Output the (X, Y) coordinate of the center of the cell containing the given text.  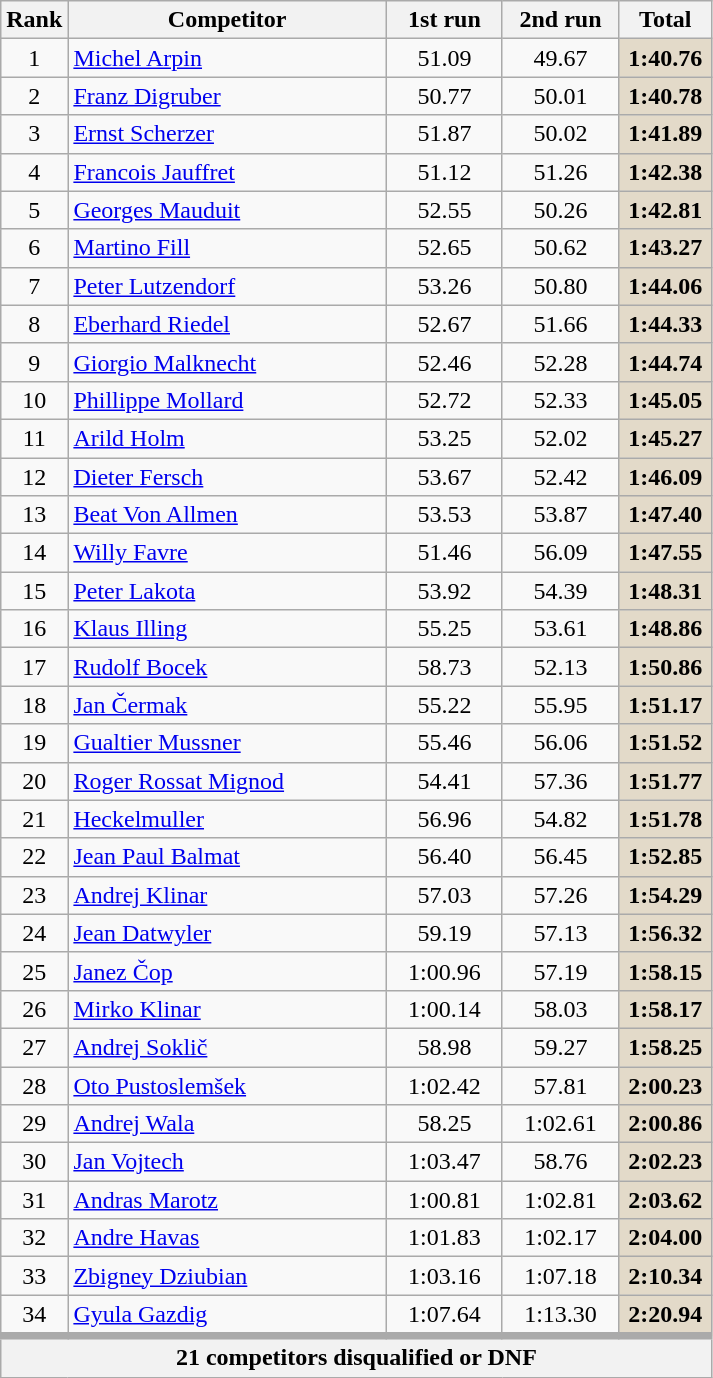
1:58.17 (666, 1009)
18 (34, 705)
Total (666, 20)
1:58.15 (666, 971)
23 (34, 895)
59.19 (444, 933)
50.62 (560, 248)
1 (34, 58)
Janez Čop (228, 971)
Giorgio Malknecht (228, 362)
6 (34, 248)
1:01.83 (444, 1238)
10 (34, 400)
Peter Lutzendorf (228, 286)
Jan Vojtech (228, 1162)
21 (34, 819)
58.98 (444, 1047)
16 (34, 629)
1:43.27 (666, 248)
1:51.78 (666, 819)
52.33 (560, 400)
2:04.00 (666, 1238)
25 (34, 971)
Martino Fill (228, 248)
1:07.18 (560, 1276)
1:45.27 (666, 438)
52.13 (560, 667)
27 (34, 1047)
Gualtier Mussner (228, 743)
58.25 (444, 1124)
Mirko Klinar (228, 1009)
12 (34, 477)
Peter Lakota (228, 591)
52.65 (444, 248)
1:00.14 (444, 1009)
30 (34, 1162)
2:00.86 (666, 1124)
57.81 (560, 1085)
1:44.06 (666, 286)
53.26 (444, 286)
51.09 (444, 58)
1:40.78 (666, 96)
1:02.61 (560, 1124)
58.76 (560, 1162)
1:07.64 (444, 1316)
34 (34, 1316)
1:51.77 (666, 781)
2:02.23 (666, 1162)
59.27 (560, 1047)
2:03.62 (666, 1200)
Dieter Fersch (228, 477)
4 (34, 172)
56.09 (560, 553)
57.26 (560, 895)
Jean Datwyler (228, 933)
Jean Paul Balmat (228, 857)
1:47.40 (666, 515)
Andre Havas (228, 1238)
1:03.47 (444, 1162)
Franz Digruber (228, 96)
1:02.81 (560, 1200)
Oto Pustoslemšek (228, 1085)
Jan Čermak (228, 705)
2:10.34 (666, 1276)
52.67 (444, 324)
Zbigney Dziubian (228, 1276)
29 (34, 1124)
21 competitors disqualified or DNF (356, 1356)
1:45.05 (666, 400)
1:13.30 (560, 1316)
7 (34, 286)
19 (34, 743)
1:54.29 (666, 895)
50.26 (560, 210)
53.87 (560, 515)
26 (34, 1009)
51.46 (444, 553)
5 (34, 210)
Klaus Illing (228, 629)
22 (34, 857)
Arild Holm (228, 438)
11 (34, 438)
Rank (34, 20)
51.87 (444, 134)
Heckelmuller (228, 819)
52.72 (444, 400)
1:44.74 (666, 362)
20 (34, 781)
51.26 (560, 172)
1:00.96 (444, 971)
2 (34, 96)
50.02 (560, 134)
1:51.17 (666, 705)
Andras Marotz (228, 1200)
2:00.23 (666, 1085)
50.80 (560, 286)
1:47.55 (666, 553)
49.67 (560, 58)
Georges Mauduit (228, 210)
1:50.86 (666, 667)
50.01 (560, 96)
53.25 (444, 438)
53.61 (560, 629)
Competitor (228, 20)
55.95 (560, 705)
56.45 (560, 857)
1:46.09 (666, 477)
53.67 (444, 477)
Francois Jauffret (228, 172)
28 (34, 1085)
54.39 (560, 591)
57.13 (560, 933)
1:02.17 (560, 1238)
Roger Rossat Mignod (228, 781)
54.82 (560, 819)
1:44.33 (666, 324)
Andrej Klinar (228, 895)
1:48.86 (666, 629)
52.55 (444, 210)
53.92 (444, 591)
1:40.76 (666, 58)
52.46 (444, 362)
32 (34, 1238)
56.40 (444, 857)
1:00.81 (444, 1200)
2:20.94 (666, 1316)
Beat Von Allmen (228, 515)
Michel Arpin (228, 58)
57.36 (560, 781)
52.42 (560, 477)
55.22 (444, 705)
50.77 (444, 96)
2nd run (560, 20)
Andrej Wala (228, 1124)
8 (34, 324)
58.73 (444, 667)
1:42.81 (666, 210)
52.28 (560, 362)
Phillippe Mollard (228, 400)
1:52.85 (666, 857)
3 (34, 134)
Eberhard Riedel (228, 324)
1:42.38 (666, 172)
1st run (444, 20)
57.03 (444, 895)
1:02.42 (444, 1085)
56.96 (444, 819)
Ernst Scherzer (228, 134)
51.66 (560, 324)
54.41 (444, 781)
55.46 (444, 743)
14 (34, 553)
13 (34, 515)
1:56.32 (666, 933)
33 (34, 1276)
52.02 (560, 438)
1:51.52 (666, 743)
15 (34, 591)
9 (34, 362)
58.03 (560, 1009)
Andrej Soklič (228, 1047)
24 (34, 933)
1:48.31 (666, 591)
57.19 (560, 971)
17 (34, 667)
1:41.89 (666, 134)
55.25 (444, 629)
56.06 (560, 743)
1:03.16 (444, 1276)
51.12 (444, 172)
53.53 (444, 515)
Willy Favre (228, 553)
31 (34, 1200)
Gyula Gazdig (228, 1316)
Rudolf Bocek (228, 667)
1:58.25 (666, 1047)
